For the text-containing cell, return its midpoint in (x, y) coordinate format. 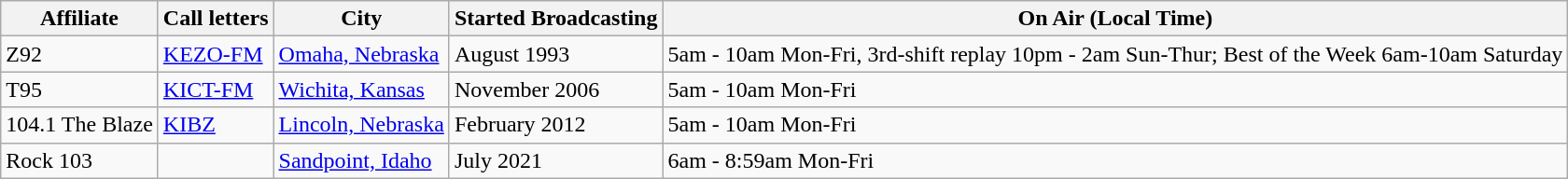
Rock 103 (80, 160)
November 2006 (556, 89)
Wichita, Kansas (361, 89)
T95 (80, 89)
Started Broadcasting (556, 19)
On Air (Local Time) (1115, 19)
Omaha, Nebraska (361, 54)
Lincoln, Nebraska (361, 125)
Sandpoint, Idaho (361, 160)
Call letters (216, 19)
6am - 8:59am Mon-Fri (1115, 160)
Z92 (80, 54)
Affiliate (80, 19)
City (361, 19)
KIBZ (216, 125)
104.1 The Blaze (80, 125)
February 2012 (556, 125)
July 2021 (556, 160)
KICT-FM (216, 89)
KEZO-FM (216, 54)
August 1993 (556, 54)
5am - 10am Mon-Fri, 3rd-shift replay 10pm - 2am Sun-Thur; Best of the Week 6am-10am Saturday (1115, 54)
